Search for the cell housing the specified text and yield its (x, y) center coordinate. 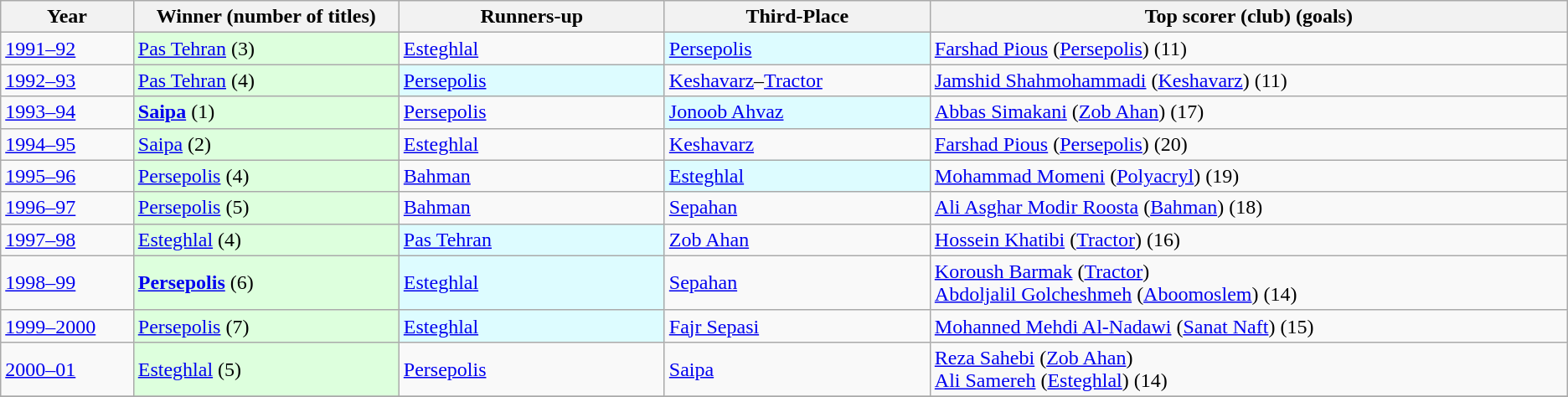
Jonoob Ahvaz (797, 112)
Jamshid Shahmohammadi (Keshavarz) (11) (1248, 80)
Hossein Khatibi (Tractor) (16) (1248, 240)
Abbas Simakani (Zob Ahan) (17) (1248, 112)
Keshavarz (797, 144)
1999–2000 (67, 326)
Pas Tehran (531, 240)
Esteghlal (4) (266, 240)
Third-Place (797, 17)
Mohanned Mehdi Al-Nadawi (Sanat Naft) (15) (1248, 326)
Pas Tehran (3) (266, 49)
Saipa (797, 369)
Reza Sahebi (Zob Ahan) Ali Samereh (Esteghlal) (14) (1248, 369)
Mohammad Momeni (Polyacryl) (19) (1248, 176)
1992–93 (67, 80)
Runners-up (531, 17)
Saipa (2) (266, 144)
1991–92 (67, 49)
1998–99 (67, 283)
1994–95 (67, 144)
Koroush Barmak (Tractor) Abdoljalil Golcheshmeh (Aboomoslem) (14) (1248, 283)
Persepolis (5) (266, 208)
Winner (number of titles) (266, 17)
Ali Asghar Modir Roosta (Bahman) (18) (1248, 208)
Persepolis (7) (266, 326)
Saipa (1) (266, 112)
1997–98 (67, 240)
2000–01 (67, 369)
Zob Ahan (797, 240)
Persepolis (6) (266, 283)
Fajr Sepasi (797, 326)
Farshad Pious (Persepolis) (20) (1248, 144)
Pas Tehran (4) (266, 80)
1993–94 (67, 112)
Farshad Pious (Persepolis) (11) (1248, 49)
Year (67, 17)
Persepolis (4) (266, 176)
Esteghlal (5) (266, 369)
Top scorer (club) (goals) (1248, 17)
1996–97 (67, 208)
1995–96 (67, 176)
Keshavarz–Tractor (797, 80)
